Find where the given text appears and provide that cell's center as (X, Y) coordinate. 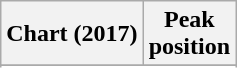
Peakposition (189, 34)
Chart (2017) (72, 34)
